Provide the (x, y) coordinate of the cell's center where the given text is located.  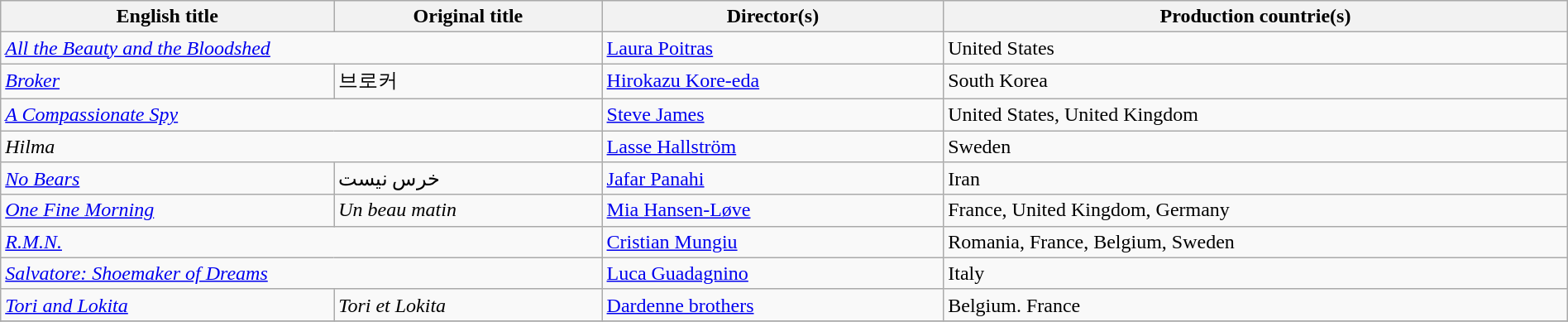
Hirokazu Kore-eda (772, 81)
Luca Guadagnino (772, 273)
Sweden (1255, 147)
Mia Hansen-Løve (772, 210)
R.M.N. (301, 242)
Broker (167, 81)
Steve James (772, 114)
South Korea (1255, 81)
Iran (1255, 179)
United States, United Kingdom (1255, 114)
Salvatore: Shoemaker of Dreams (301, 273)
Romania, France, Belgium, Sweden (1255, 242)
Tori et Lokita (468, 305)
Belgium. France (1255, 305)
One Fine Morning (167, 210)
Production countrie(s) (1255, 17)
خرس نیست (468, 179)
Original title (468, 17)
United States (1255, 48)
Laura Poitras (772, 48)
Hilma (301, 147)
No Bears (167, 179)
Un beau matin (468, 210)
Tori and Lokita (167, 305)
English title (167, 17)
Dardenne brothers (772, 305)
All the Beauty and the Bloodshed (301, 48)
Italy (1255, 273)
Cristian Mungiu (772, 242)
브로커 (468, 81)
France, United Kingdom, Germany (1255, 210)
Director(s) (772, 17)
Lasse Hallström (772, 147)
A Compassionate Spy (301, 114)
Jafar Panahi (772, 179)
